Extract the (x, y) coordinate from the center of the cell holding the provided text.  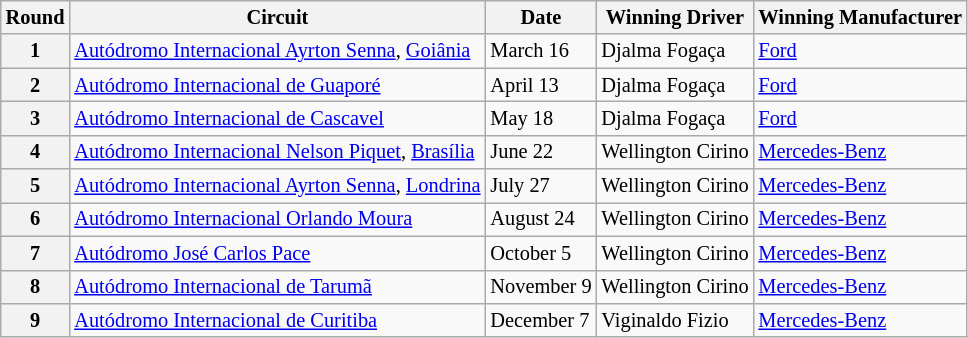
Autódromo Internacional de Curitiba (277, 320)
Autódromo Internacional Ayrton Senna, Londrina (277, 186)
July 27 (540, 186)
Autódromo José Carlos Pace (277, 253)
5 (36, 186)
April 13 (540, 85)
August 24 (540, 219)
9 (36, 320)
Autódromo Internacional Nelson Piquet, Brasília (277, 152)
November 9 (540, 287)
December 7 (540, 320)
2 (36, 85)
May 18 (540, 118)
Round (36, 17)
Autódromo Internacional Ayrton Senna, Goiânia (277, 51)
Autódromo Internacional de Guaporé (277, 85)
Winning Manufacturer (860, 17)
Winning Driver (674, 17)
4 (36, 152)
Autódromo Internacional de Tarumã (277, 287)
March 16 (540, 51)
8 (36, 287)
Autódromo Internacional Orlando Moura (277, 219)
Circuit (277, 17)
Autódromo Internacional de Cascavel (277, 118)
6 (36, 219)
Viginaldo Fizio (674, 320)
1 (36, 51)
3 (36, 118)
7 (36, 253)
Date (540, 17)
June 22 (540, 152)
October 5 (540, 253)
